For the text-containing cell, return its midpoint in (X, Y) coordinate format. 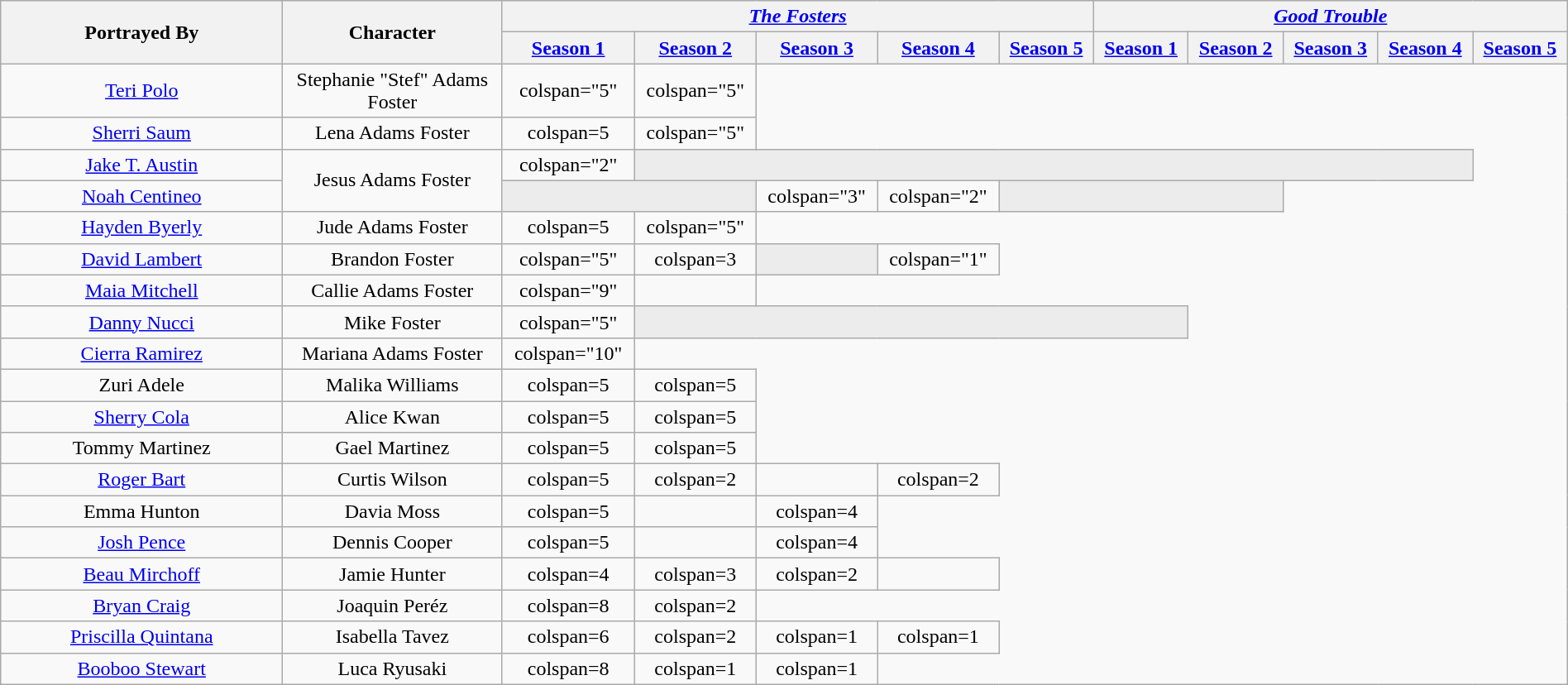
Booboo Stewart (142, 668)
Gael Martinez (392, 448)
Isabella Tavez (392, 637)
Zuri Adele (142, 385)
Beau Mirchoff (142, 574)
Emma Hunton (142, 511)
Portrayed By (142, 32)
Joaquin Peréz (392, 606)
Sherry Cola (142, 416)
Mike Foster (392, 322)
Curtis Wilson (392, 480)
Josh Pence (142, 543)
Tommy Martinez (142, 448)
Good Trouble (1330, 17)
Mariana Adams Foster (392, 353)
Callie Adams Foster (392, 290)
Danny Nucci (142, 322)
Stephanie "Stef" Adams Foster (392, 91)
Teri Polo (142, 91)
David Lambert (142, 259)
colspan="1" (938, 259)
Alice Kwan (392, 416)
Jake T. Austin (142, 165)
Jesus Adams Foster (392, 180)
Bryan Craig (142, 606)
Malika Williams (392, 385)
Dennis Cooper (392, 543)
colspan="9" (568, 290)
Sherri Saum (142, 133)
colspan=6 (568, 637)
colspan="3" (817, 196)
Cierra Ramirez (142, 353)
Jude Adams Foster (392, 228)
Jamie Hunter (392, 574)
Davia Moss (392, 511)
Lena Adams Foster (392, 133)
colspan="10" (568, 353)
Luca Ryusaki (392, 668)
Noah Centineo (142, 196)
Brandon Foster (392, 259)
Hayden Byerly (142, 228)
Roger Bart (142, 480)
Character (392, 32)
The Fosters (797, 17)
Maia Mitchell (142, 290)
Priscilla Quintana (142, 637)
